From the cell containing the given text, extract its center point as (x, y) coordinate. 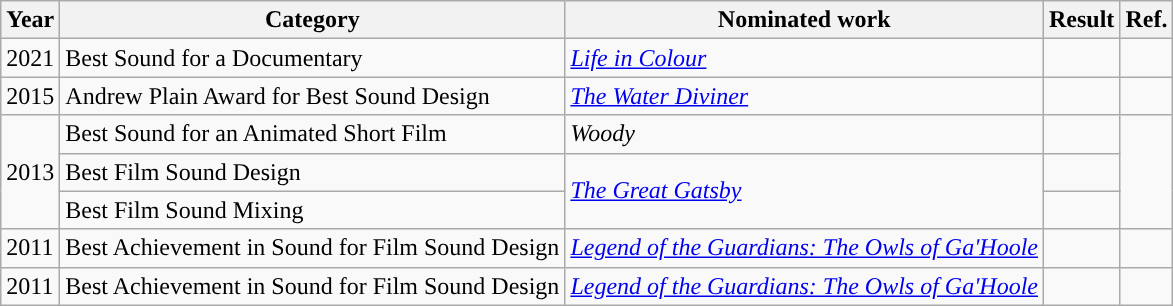
The Great Gatsby (804, 191)
Best Sound for a Documentary (312, 58)
Best Sound for an Animated Short Film (312, 134)
Year (30, 20)
Ref. (1146, 20)
2015 (30, 96)
Best Film Sound Mixing (312, 210)
2021 (30, 58)
Andrew Plain Award for Best Sound Design (312, 96)
Nominated work (804, 20)
Best Film Sound Design (312, 172)
Woody (804, 134)
The Water Diviner (804, 96)
Category (312, 20)
2013 (30, 172)
Life in Colour (804, 58)
Result (1081, 20)
